Identify which cell holds the provided text, then report its (X, Y) central coordinate. 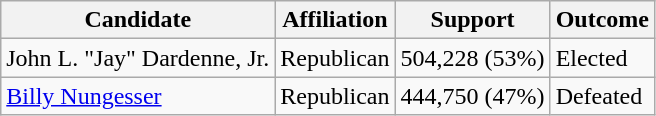
Billy Nungesser (138, 96)
504,228 (53%) (472, 58)
Candidate (138, 20)
444,750 (47%) (472, 96)
Support (472, 20)
Defeated (602, 96)
Outcome (602, 20)
John L. "Jay" Dardenne, Jr. (138, 58)
Elected (602, 58)
Affiliation (335, 20)
